Identify which cell holds the provided text, then report its (x, y) central coordinate. 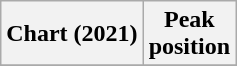
Chart (2021) (72, 34)
Peak position (189, 34)
